Determine the [X, Y] coordinate at the center of the cell enclosing the given text.  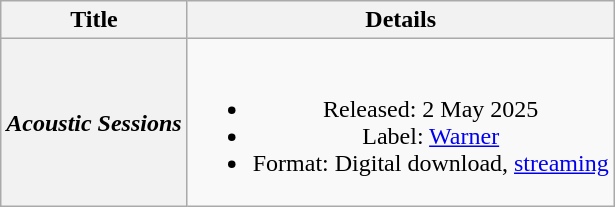
Title [94, 20]
Released: 2 May 2025Label: WarnerFormat: Digital download, streaming [400, 122]
Details [400, 20]
Acoustic Sessions [94, 122]
